Identify which cell holds the provided text, then report its [X, Y] central coordinate. 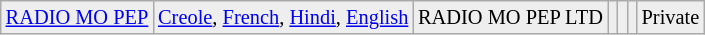
RADIO MO PEP [77, 17]
Private [670, 17]
RADIO MO PEP LTD [510, 17]
Creole, French, Hindi, English [283, 17]
